Capture the cell that displays the provided text and extract its [X, Y] central coordinate. 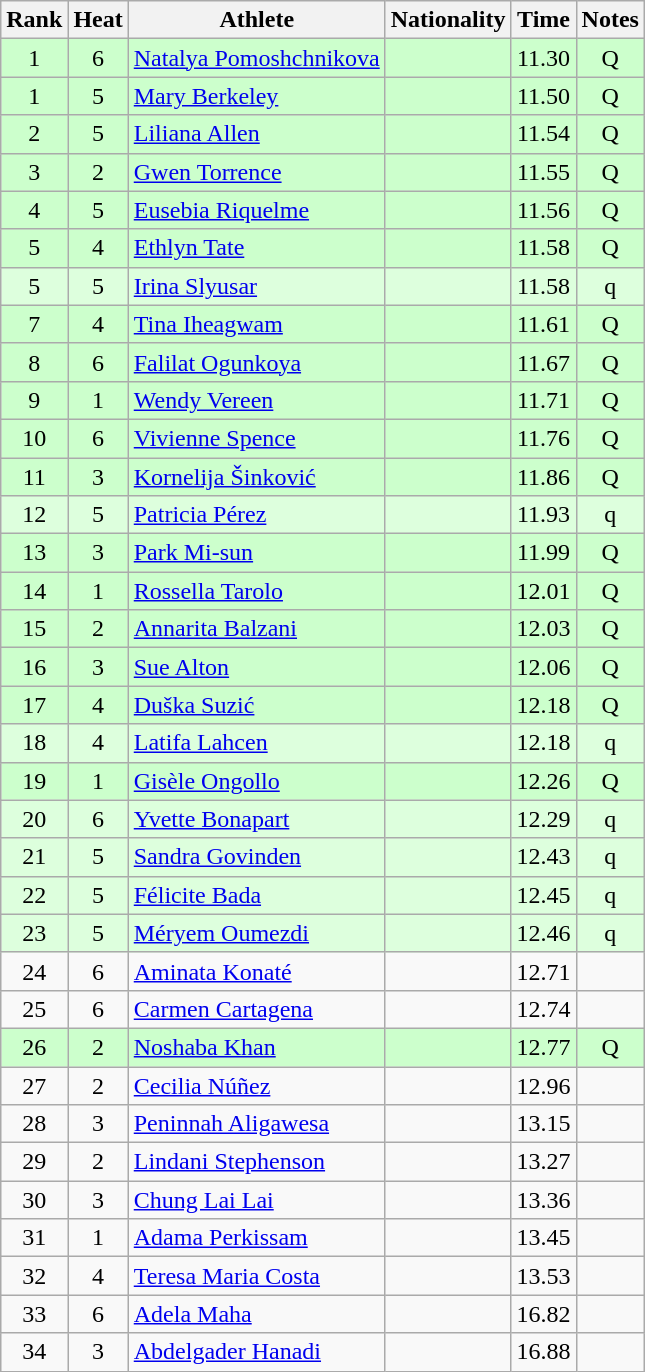
11.67 [544, 362]
29 [34, 1162]
Adela Maha [256, 1314]
12.01 [544, 591]
12.71 [544, 971]
16.82 [544, 1314]
12.03 [544, 629]
Tina Iheagwam [256, 324]
11.30 [544, 58]
Méryem Oumezdi [256, 933]
11.56 [544, 210]
16 [34, 667]
11 [34, 477]
12.45 [544, 895]
12.43 [544, 857]
Natalya Pomoshchnikova [256, 58]
17 [34, 705]
Gwen Torrence [256, 172]
11.50 [544, 96]
12.26 [544, 781]
Nationality [448, 20]
Adama Perkissam [256, 1238]
13.36 [544, 1200]
13 [34, 553]
12.06 [544, 667]
19 [34, 781]
13.15 [544, 1124]
Park Mi-sun [256, 553]
Patricia Pérez [256, 515]
Noshaba Khan [256, 1047]
22 [34, 895]
13.45 [544, 1238]
12.77 [544, 1047]
Falilat Ogunkoya [256, 362]
11.93 [544, 515]
Teresa Maria Costa [256, 1276]
11.86 [544, 477]
11.55 [544, 172]
Carmen Cartagena [256, 1009]
Gisèle Ongollo [256, 781]
Félicite Bada [256, 895]
11.99 [544, 553]
16.88 [544, 1352]
Abdelgader Hanadi [256, 1352]
Ethlyn Tate [256, 248]
Liliana Allen [256, 134]
11.71 [544, 400]
Mary Berkeley [256, 96]
Latifa Lahcen [256, 743]
31 [34, 1238]
12.96 [544, 1085]
Sandra Govinden [256, 857]
Cecilia Núñez [256, 1085]
Rossella Tarolo [256, 591]
13.53 [544, 1276]
26 [34, 1047]
Vivienne Spence [256, 438]
11.76 [544, 438]
34 [34, 1352]
Aminata Konaté [256, 971]
Irina Slyusar [256, 286]
32 [34, 1276]
20 [34, 819]
Eusebia Riquelme [256, 210]
9 [34, 400]
Sue Alton [256, 667]
30 [34, 1200]
Lindani Stephenson [256, 1162]
11.54 [544, 134]
Chung Lai Lai [256, 1200]
10 [34, 438]
8 [34, 362]
Time [544, 20]
Rank [34, 20]
12.46 [544, 933]
14 [34, 591]
Annarita Balzani [256, 629]
Heat [98, 20]
33 [34, 1314]
Notes [610, 20]
Duška Suzić [256, 705]
12.74 [544, 1009]
15 [34, 629]
12 [34, 515]
Athlete [256, 20]
Kornelija Šinković [256, 477]
Yvette Bonapart [256, 819]
Wendy Vereen [256, 400]
Peninnah Aligawesa [256, 1124]
11.61 [544, 324]
13.27 [544, 1162]
12.29 [544, 819]
25 [34, 1009]
18 [34, 743]
24 [34, 971]
21 [34, 857]
7 [34, 324]
28 [34, 1124]
23 [34, 933]
27 [34, 1085]
